Provide the [x, y] coordinate of the cell's center where the given text is located.  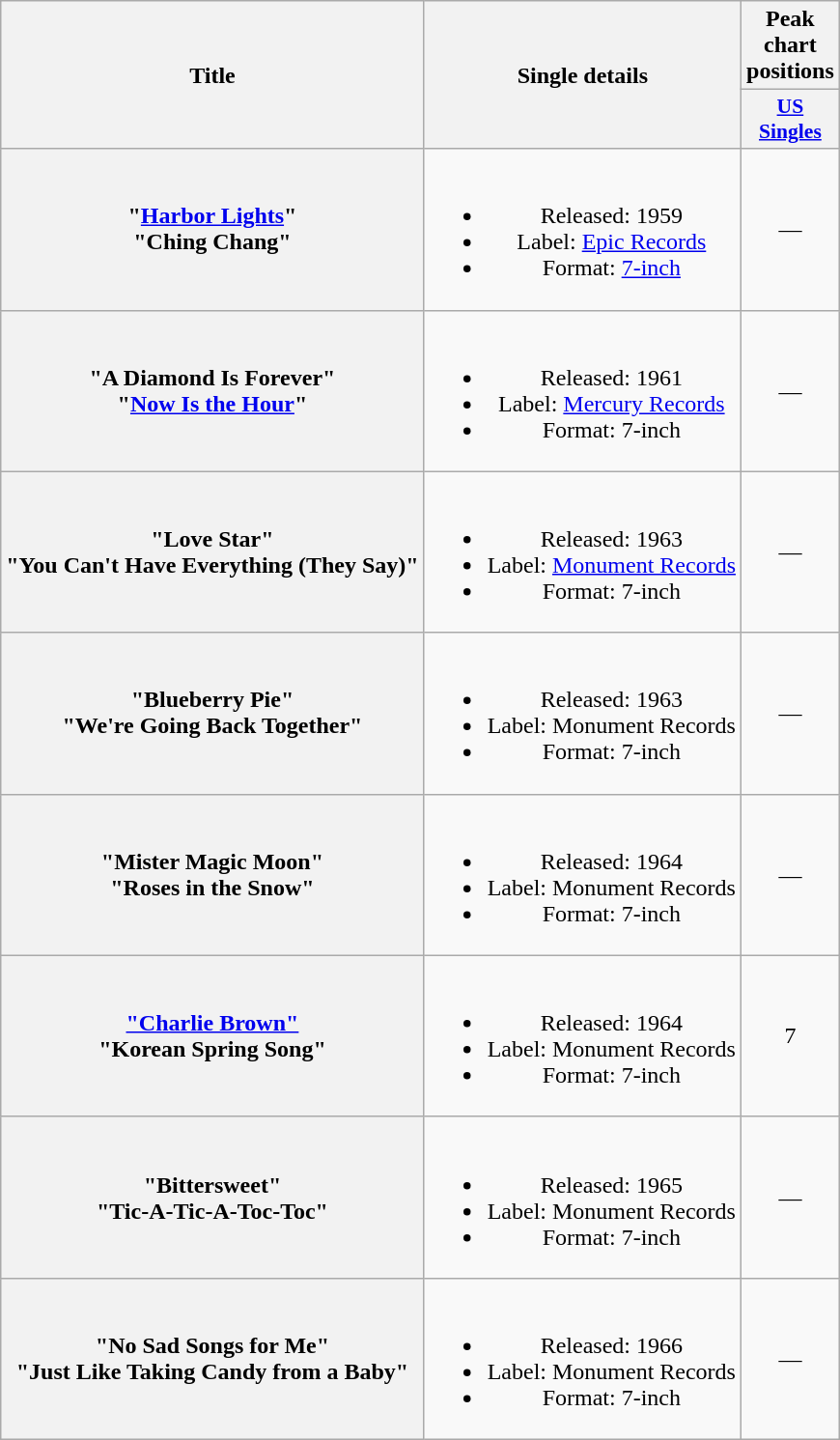
Released: 1965Label: Monument RecordsFormat: 7-inch [582, 1198]
"Harbor Lights""Ching Chang" [212, 230]
7 [791, 1035]
"No Sad Songs for Me""Just Like Taking Candy from a Baby" [212, 1358]
"A Diamond Is Forever""Now Is the Hour" [212, 390]
"Charlie Brown""Korean Spring Song" [212, 1035]
"Bittersweet""Tic-A-Tic-A-Toc-Toc" [212, 1198]
Peakchartpositions [791, 45]
Released: 1959Label: Epic RecordsFormat: 7-inch [582, 230]
Released: 1966Label: Monument RecordsFormat: 7-inch [582, 1358]
Released: 1961Label: Mercury RecordsFormat: 7-inch [582, 390]
"Blueberry Pie""We're Going Back Together" [212, 713]
Title [212, 75]
US Singles [791, 120]
"Love Star""You Can't Have Everything (They Say)" [212, 552]
"Mister Magic Moon""Roses in the Snow" [212, 875]
Single details [582, 75]
